Identify which cell holds the provided text, then report its (x, y) central coordinate. 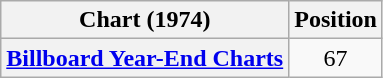
Position (336, 20)
Chart (1974) (145, 20)
67 (336, 58)
Billboard Year-End Charts (145, 58)
